Pinpoint the cell where the given text exists, returning its [X, Y] midpoint coordinate. 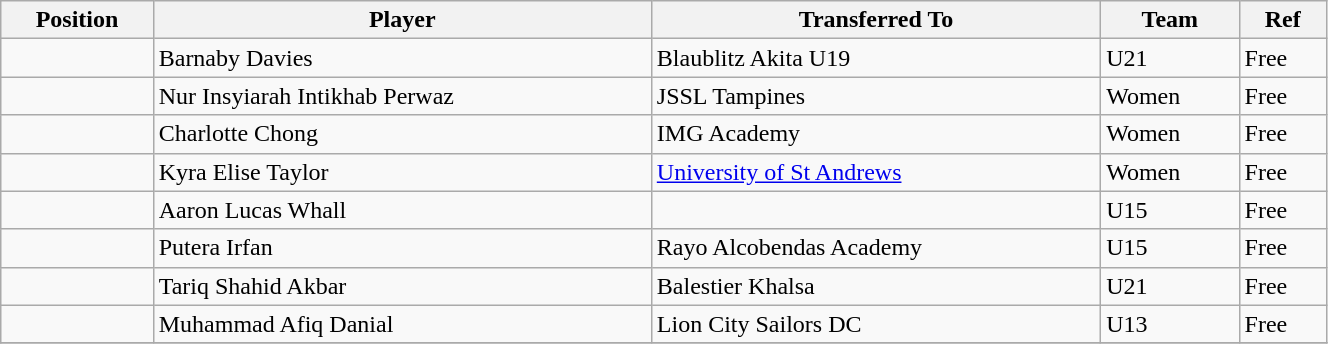
Player [402, 20]
Muhammad Afiq Danial [402, 324]
Blaublitz Akita U19 [876, 58]
Aaron Lucas Whall [402, 210]
Tariq Shahid Akbar [402, 286]
Kyra Elise Taylor [402, 172]
University of St Andrews [876, 172]
Nur Insyiarah Intikhab Perwaz [402, 96]
JSSL Tampines [876, 96]
Ref [1282, 20]
Lion City Sailors DC [876, 324]
Team [1170, 20]
Putera Irfan [402, 248]
Barnaby Davies [402, 58]
Balestier Khalsa [876, 286]
IMG Academy [876, 134]
Transferred To [876, 20]
Charlotte Chong [402, 134]
Rayo Alcobendas Academy [876, 248]
U13 [1170, 324]
Position [77, 20]
